Determine the [x, y] coordinate at the center of the cell enclosing the given text.  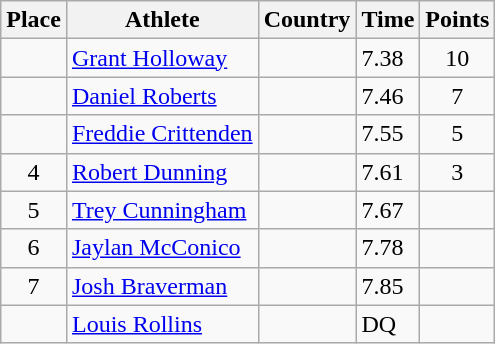
7.61 [388, 172]
Athlete [162, 20]
7.46 [388, 96]
Place [34, 20]
Daniel Roberts [162, 96]
7.85 [388, 286]
7.78 [388, 248]
Jaylan McConico [162, 248]
Time [388, 20]
Freddie Crittenden [162, 134]
DQ [388, 324]
10 [458, 58]
4 [34, 172]
Points [458, 20]
7.55 [388, 134]
Josh Braverman [162, 286]
Robert Dunning [162, 172]
Trey Cunningham [162, 210]
7.38 [388, 58]
Grant Holloway [162, 58]
Louis Rollins [162, 324]
3 [458, 172]
6 [34, 248]
Country [307, 20]
7.67 [388, 210]
